For the text-containing cell, return its midpoint in (X, Y) coordinate format. 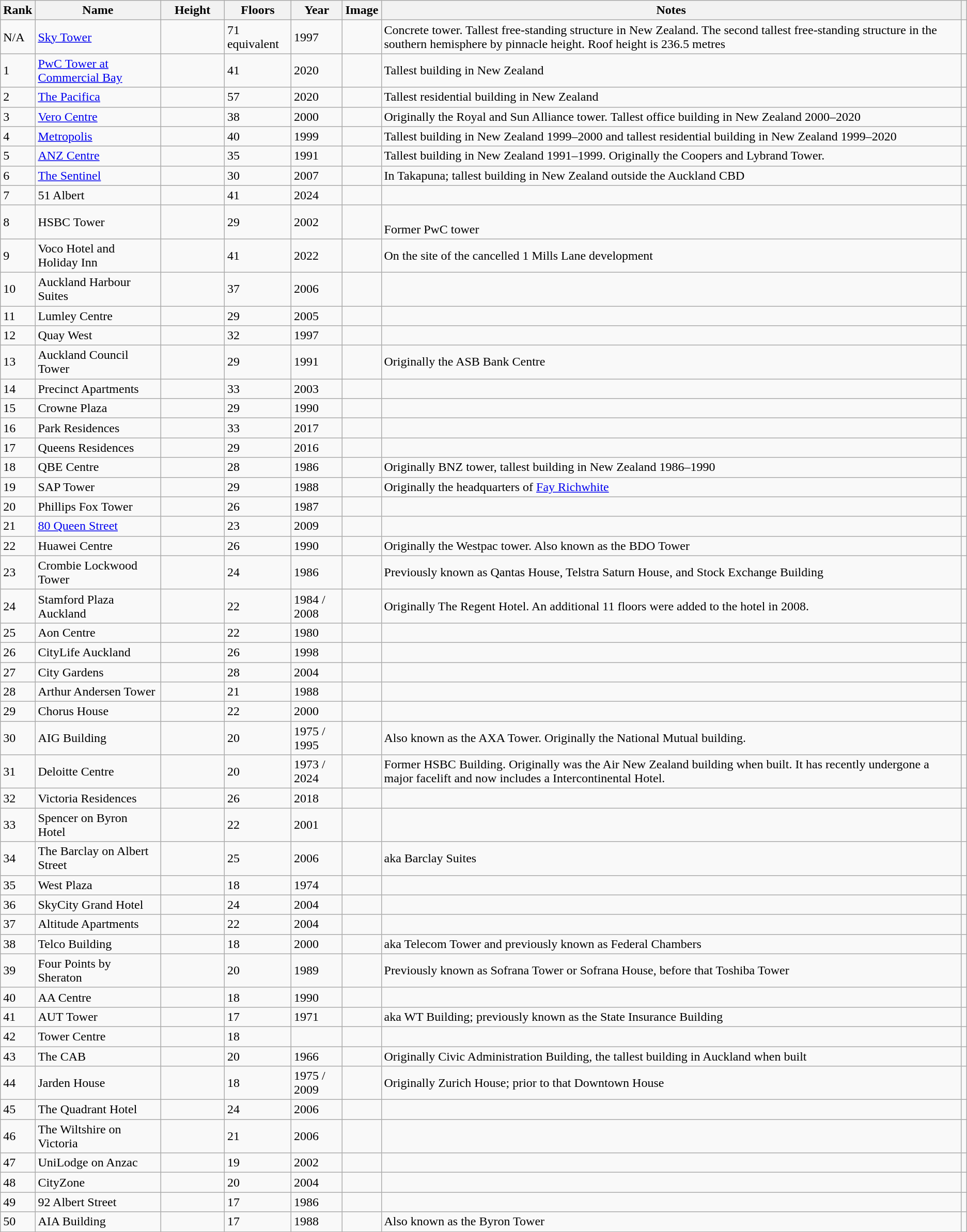
Year (317, 10)
1974 (317, 885)
1984 / 2008 (317, 606)
Image (362, 10)
HSBC Tower (98, 222)
1975 / 1995 (317, 738)
AUT Tower (98, 1017)
92 Albert Street (98, 1202)
Height (193, 10)
Lumley Centre (98, 315)
aka WT Building; previously known as the State Insurance Building (671, 1017)
Originally Zurich House; prior to that Downtown House (671, 1083)
The Wiltshire on Victoria (98, 1136)
Previously known as Sofrana Tower or Sofrana House, before that Toshiba Tower (671, 971)
36 (18, 905)
Rank (18, 10)
Telco Building (98, 944)
UniLodge on Anzac (98, 1163)
Tower Centre (98, 1036)
AIA Building (98, 1222)
80 Queen Street (98, 526)
57 (257, 97)
2018 (317, 798)
2024 (317, 195)
CityLife Auckland (98, 652)
N/A (18, 37)
Former PwC tower (671, 222)
aka Barclay Suites (671, 858)
3 (18, 117)
CityZone (98, 1182)
1973 / 2024 (317, 771)
Auckland Harbour Suites (98, 289)
Queens Residences (98, 448)
47 (18, 1163)
Altitude Apartments (98, 924)
2009 (317, 526)
Notes (671, 10)
14 (18, 389)
12 (18, 336)
Originally Civic Administration Building, the tallest building in Auckland when built (671, 1056)
2003 (317, 389)
2005 (317, 315)
The Sentinel (98, 176)
The CAB (98, 1056)
2022 (317, 255)
5 (18, 156)
Sky Tower (98, 37)
Originally the headquarters of Fay Richwhite (671, 487)
West Plaza (98, 885)
6 (18, 176)
Chorus House (98, 712)
46 (18, 1136)
1980 (317, 633)
71 equivalent (257, 37)
ANZ Centre (98, 156)
45 (18, 1110)
Arthur Andersen Tower (98, 692)
Park Residences (98, 428)
2 (18, 97)
1975 / 2009 (317, 1083)
9 (18, 255)
8 (18, 222)
4 (18, 136)
Tallest building in New Zealand (671, 70)
In Takapuna; tallest building in New Zealand outside the Auckland CBD (671, 176)
44 (18, 1083)
48 (18, 1182)
51 Albert (98, 195)
7 (18, 195)
The Pacifica (98, 97)
2001 (317, 825)
11 (18, 315)
Also known as the AXA Tower. Originally the National Mutual building. (671, 738)
Previously known as Qantas House, Telstra Saturn House, and Stock Exchange Building (671, 572)
27 (18, 672)
Phillips Fox Tower (98, 507)
Victoria Residences (98, 798)
Tallest building in New Zealand 1991–1999. Originally the Coopers and Lybrand Tower. (671, 156)
SAP Tower (98, 487)
aka Telecom Tower and previously known as Federal Chambers (671, 944)
Deloitte Centre (98, 771)
SkyCity Grand Hotel (98, 905)
50 (18, 1222)
1989 (317, 971)
Also known as the Byron Tower (671, 1222)
AIG Building (98, 738)
Aon Centre (98, 633)
15 (18, 408)
1999 (317, 136)
13 (18, 362)
QBE Centre (98, 467)
1971 (317, 1017)
AA Centre (98, 997)
Tallest building in New Zealand 1999–2000 and tallest residential building in New Zealand 1999–2020 (671, 136)
The Quadrant Hotel (98, 1110)
Precinct Apartments (98, 389)
City Gardens (98, 672)
10 (18, 289)
Auckland Council Tower (98, 362)
Originally the Westpac tower. Also known as the BDO Tower (671, 546)
Floors (257, 10)
Huawei Centre (98, 546)
Name (98, 10)
Originally The Regent Hotel. An additional 11 floors were added to the hotel in 2008. (671, 606)
31 (18, 771)
Tallest residential building in New Zealand (671, 97)
The Barclay on Albert Street (98, 858)
PwC Tower at Commercial Bay (98, 70)
1998 (317, 652)
Voco Hotel and Holiday Inn (98, 255)
Crowne Plaza (98, 408)
49 (18, 1202)
34 (18, 858)
43 (18, 1056)
Originally the Royal and Sun Alliance tower. Tallest office building in New Zealand 2000–2020 (671, 117)
Four Points by Sheraton (98, 971)
Metropolis (98, 136)
2017 (317, 428)
1987 (317, 507)
Originally BNZ tower, tallest building in New Zealand 1986–1990 (671, 467)
1 (18, 70)
16 (18, 428)
On the site of the cancelled 1 Mills Lane development (671, 255)
Stamford Plaza Auckland (98, 606)
Spencer on Byron Hotel (98, 825)
Vero Centre (98, 117)
39 (18, 971)
1966 (317, 1056)
Jarden House (98, 1083)
Crombie Lockwood Tower (98, 572)
2016 (317, 448)
42 (18, 1036)
2007 (317, 176)
Originally the ASB Bank Centre (671, 362)
Quay West (98, 336)
